Search for the cell housing the specified text and yield its (X, Y) center coordinate. 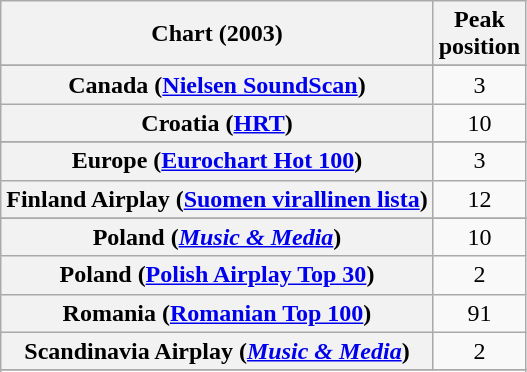
Peakposition (479, 34)
12 (479, 199)
Canada (Nielsen SoundScan) (217, 85)
Romania (Romanian Top 100) (217, 313)
Europe (Eurochart Hot 100) (217, 161)
Poland (Music & Media) (217, 237)
Chart (2003) (217, 34)
Croatia (HRT) (217, 123)
Scandinavia Airplay (Music & Media) (217, 351)
Finland Airplay (Suomen virallinen lista) (217, 199)
91 (479, 313)
Poland (Polish Airplay Top 30) (217, 275)
